Pinpoint the cell where the given text exists, returning its [X, Y] midpoint coordinate. 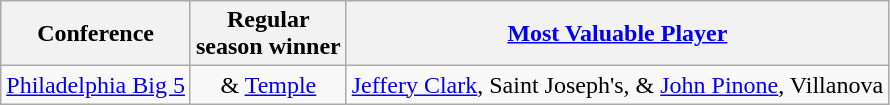
& Temple [268, 85]
Regular season winner [268, 34]
Most Valuable Player [617, 34]
Philadelphia Big 5 [96, 85]
Jeffery Clark, Saint Joseph's, & John Pinone, Villanova [617, 85]
Conference [96, 34]
